Locate the cell with the specified text and output its (x, y) center coordinate. 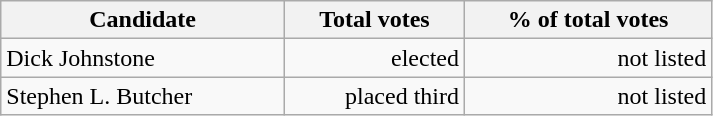
Stephen L. Butcher (143, 96)
Dick Johnstone (143, 58)
elected (374, 58)
% of total votes (588, 20)
Total votes (374, 20)
placed third (374, 96)
Candidate (143, 20)
